Return [X, Y] of the center of cell containing provided text 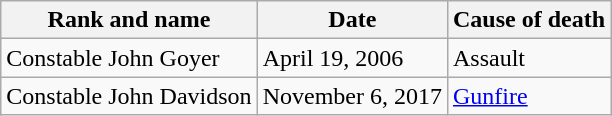
Date [352, 20]
Rank and name [129, 20]
Cause of death [528, 20]
Gunfire [528, 96]
April 19, 2006 [352, 58]
Assault [528, 58]
Constable John Goyer [129, 58]
November 6, 2017 [352, 96]
Constable John Davidson [129, 96]
